Identify which cell holds the provided text, then report its [x, y] central coordinate. 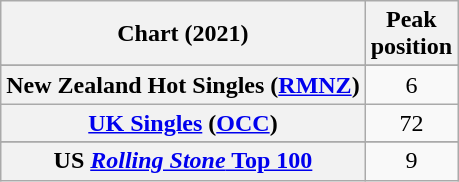
New Zealand Hot Singles (RMNZ) [183, 85]
6 [411, 85]
US Rolling Stone Top 100 [183, 161]
9 [411, 161]
Peakposition [411, 34]
UK Singles (OCC) [183, 123]
Chart (2021) [183, 34]
72 [411, 123]
